Return the [X, Y] coordinate for the center point of the cell that contains the specified text.  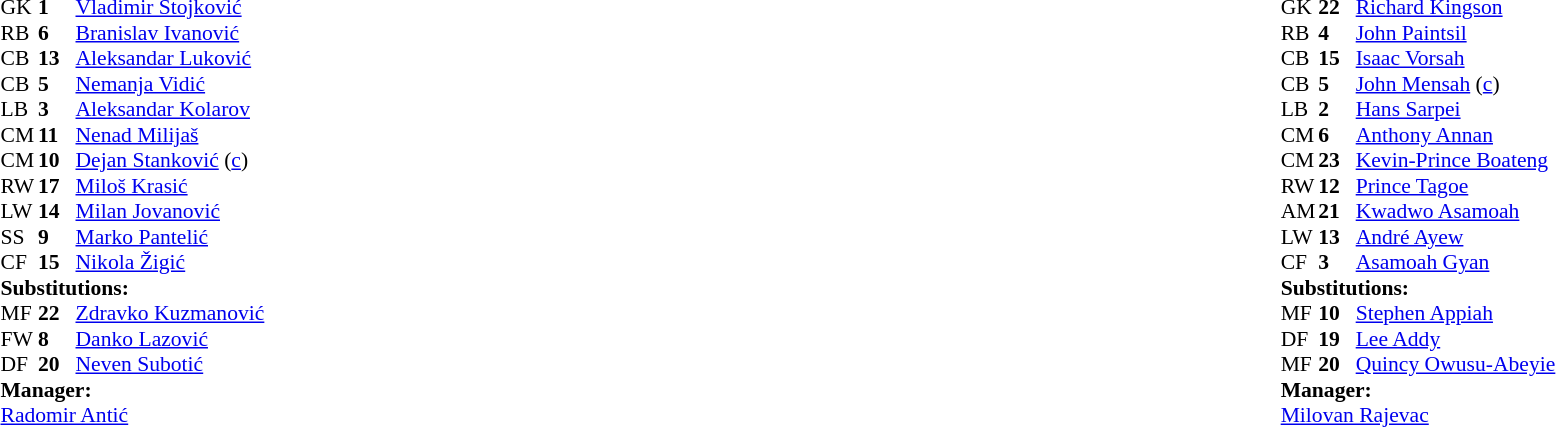
Nenad Milijaš [170, 135]
21 [1337, 211]
Quincy Owusu-Abeyie [1456, 365]
14 [57, 211]
Nemanja Vidić [170, 84]
12 [1337, 186]
23 [1337, 161]
17 [57, 186]
SS [19, 237]
19 [1337, 339]
Aleksandar Luković [170, 59]
4 [1337, 33]
Isaac Vorsah [1456, 59]
FW [19, 339]
Kwadwo Asamoah [1456, 211]
2 [1337, 109]
Zdravko Kuzmanović [170, 313]
8 [57, 339]
22 [57, 313]
Marko Pantelić [170, 237]
Neven Subotić [170, 365]
AM [1300, 211]
Hans Sarpei [1456, 109]
Kevin-Prince Boateng [1456, 161]
Anthony Annan [1456, 135]
Danko Lazović [170, 339]
Branislav Ivanović [170, 33]
Nikola Žigić [170, 263]
9 [57, 237]
Dejan Stanković (c) [170, 161]
Stephen Appiah [1456, 313]
Aleksandar Kolarov [170, 109]
Milan Jovanović [170, 211]
Miloš Krasić [170, 186]
Asamoah Gyan [1456, 263]
Lee Addy [1456, 339]
John Paintsil [1456, 33]
André Ayew [1456, 237]
Prince Tagoe [1456, 186]
11 [57, 135]
John Mensah (c) [1456, 84]
